Extract the (x, y) coordinate from the center of the cell holding the provided text.  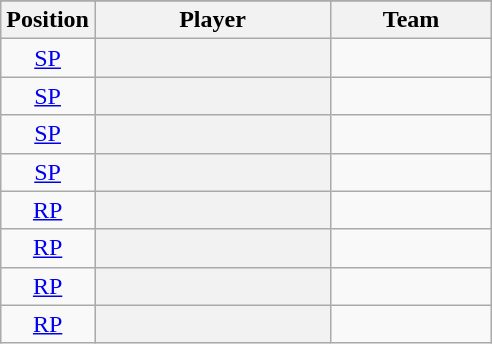
Player (212, 20)
Position (48, 20)
Team (412, 20)
